Provide the [x, y] coordinate of the cell's center where the given text is located.  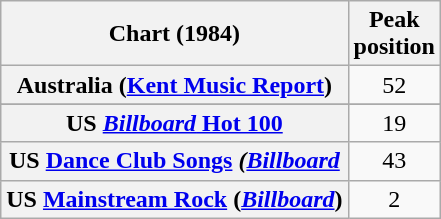
19 [394, 123]
52 [394, 85]
US Mainstream Rock (Billboard) [174, 199]
43 [394, 161]
US Dance Club Songs (Billboard [174, 161]
2 [394, 199]
Australia (Kent Music Report) [174, 85]
US Billboard Hot 100 [174, 123]
Peakposition [394, 34]
Chart (1984) [174, 34]
